Determine the [x, y] coordinate at the center of the cell enclosing the given text.  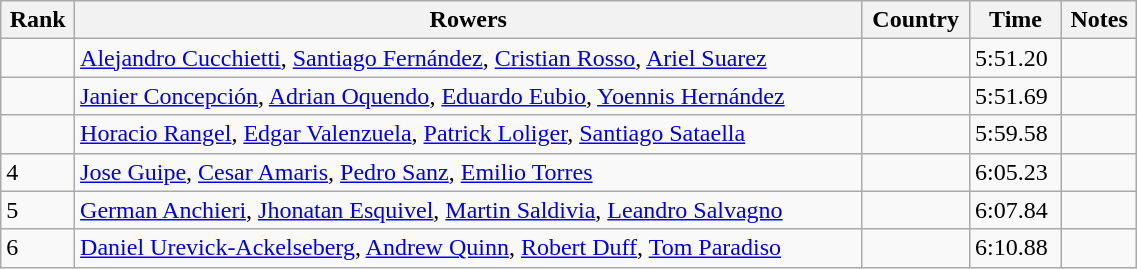
Rowers [468, 20]
Rank [38, 20]
6 [38, 248]
Alejandro Cucchietti, Santiago Fernández, Cristian Rosso, Ariel Suarez [468, 58]
6:07.84 [1015, 210]
6:05.23 [1015, 172]
5:51.69 [1015, 96]
Daniel Urevick-Ackelseberg, Andrew Quinn, Robert Duff, Tom Paradiso [468, 248]
5 [38, 210]
Jose Guipe, Cesar Amaris, Pedro Sanz, Emilio Torres [468, 172]
Horacio Rangel, Edgar Valenzuela, Patrick Loliger, Santiago Sataella [468, 134]
Notes [1100, 20]
Janier Concepción, Adrian Oquendo, Eduardo Eubio, Yoennis Hernández [468, 96]
Country [916, 20]
5:51.20 [1015, 58]
5:59.58 [1015, 134]
Time [1015, 20]
German Anchieri, Jhonatan Esquivel, Martin Saldivia, Leandro Salvagno [468, 210]
6:10.88 [1015, 248]
4 [38, 172]
